Locate the cell with the specified text and output its (x, y) center coordinate. 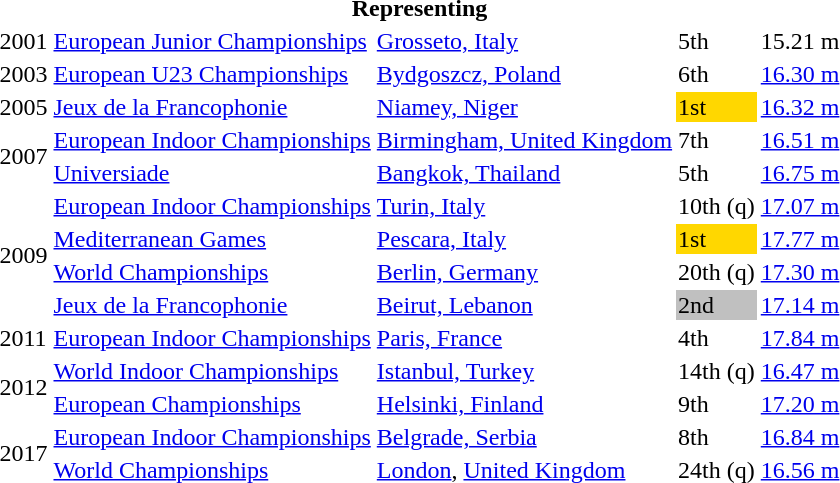
Niamey, Niger (524, 107)
Berlin, Germany (524, 272)
Bydgoszcz, Poland (524, 74)
Istanbul, Turkey (524, 371)
Pescara, Italy (524, 239)
Paris, France (524, 338)
14th (q) (717, 371)
Belgrade, Serbia (524, 437)
20th (q) (717, 272)
9th (717, 404)
4th (717, 338)
Grosseto, Italy (524, 41)
Turin, Italy (524, 206)
Mediterranean Games (212, 239)
Bangkok, Thailand (524, 173)
European U23 Championships (212, 74)
Helsinki, Finland (524, 404)
6th (717, 74)
8th (717, 437)
Universiade (212, 173)
2nd (717, 305)
7th (717, 140)
European Junior Championships (212, 41)
Beirut, Lebanon (524, 305)
European Championships (212, 404)
World Championships (212, 272)
Birmingham, United Kingdom (524, 140)
World Indoor Championships (212, 371)
10th (q) (717, 206)
